Pinpoint the cell where the given text exists, returning its (x, y) midpoint coordinate. 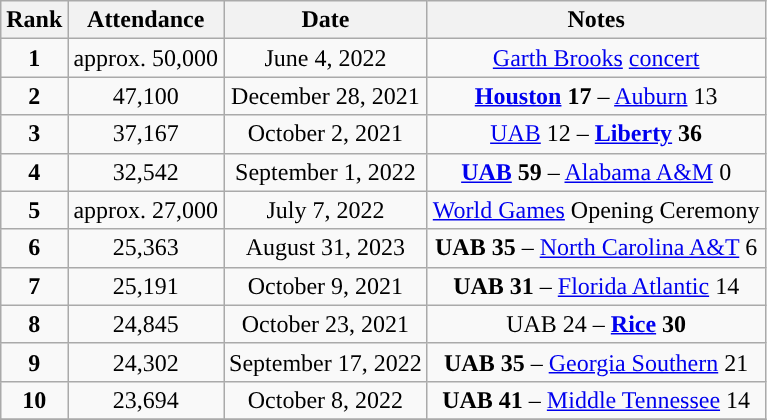
December 28, 2021 (326, 96)
UAB 35 – Georgia Southern 21 (596, 362)
47,100 (146, 96)
7 (34, 286)
24,845 (146, 324)
UAB 59 – Alabama A&M 0 (596, 172)
32,542 (146, 172)
Notes (596, 20)
UAB 31 – Florida Atlantic 14 (596, 286)
UAB 41 – Middle Tennessee 14 (596, 400)
World Games Opening Ceremony (596, 210)
Rank (34, 20)
1 (34, 58)
8 (34, 324)
September 17, 2022 (326, 362)
Attendance (146, 20)
2 (34, 96)
October 2, 2021 (326, 134)
UAB 12 – Liberty 36 (596, 134)
Garth Brooks concert (596, 58)
23,694 (146, 400)
July 7, 2022 (326, 210)
approx. 50,000 (146, 58)
October 8, 2022 (326, 400)
October 9, 2021 (326, 286)
September 1, 2022 (326, 172)
4 (34, 172)
25,363 (146, 248)
37,167 (146, 134)
June 4, 2022 (326, 58)
October 23, 2021 (326, 324)
6 (34, 248)
August 31, 2023 (326, 248)
5 (34, 210)
Date (326, 20)
Houston 17 – Auburn 13 (596, 96)
9 (34, 362)
UAB 24 – Rice 30 (596, 324)
10 (34, 400)
3 (34, 134)
25,191 (146, 286)
approx. 27,000 (146, 210)
UAB 35 – North Carolina A&T 6 (596, 248)
24,302 (146, 362)
